From the cell containing the given text, extract its center point as [x, y] coordinate. 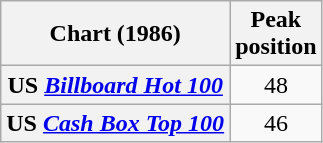
Peakposition [276, 34]
Chart (1986) [116, 34]
48 [276, 85]
US Cash Box Top 100 [116, 123]
46 [276, 123]
US Billboard Hot 100 [116, 85]
